Determine the [x, y] coordinate at the center of the cell enclosing the given text.  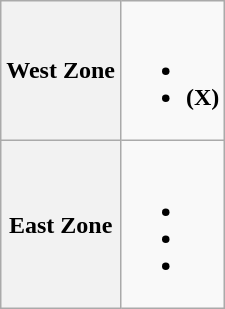
West Zone [61, 71]
East Zone [61, 224]
(X) [172, 71]
